Identify which cell holds the provided text, then report its [x, y] central coordinate. 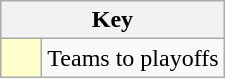
Teams to playoffs [133, 58]
Key [112, 20]
